For the text-containing cell, return its midpoint in [X, Y] coordinate format. 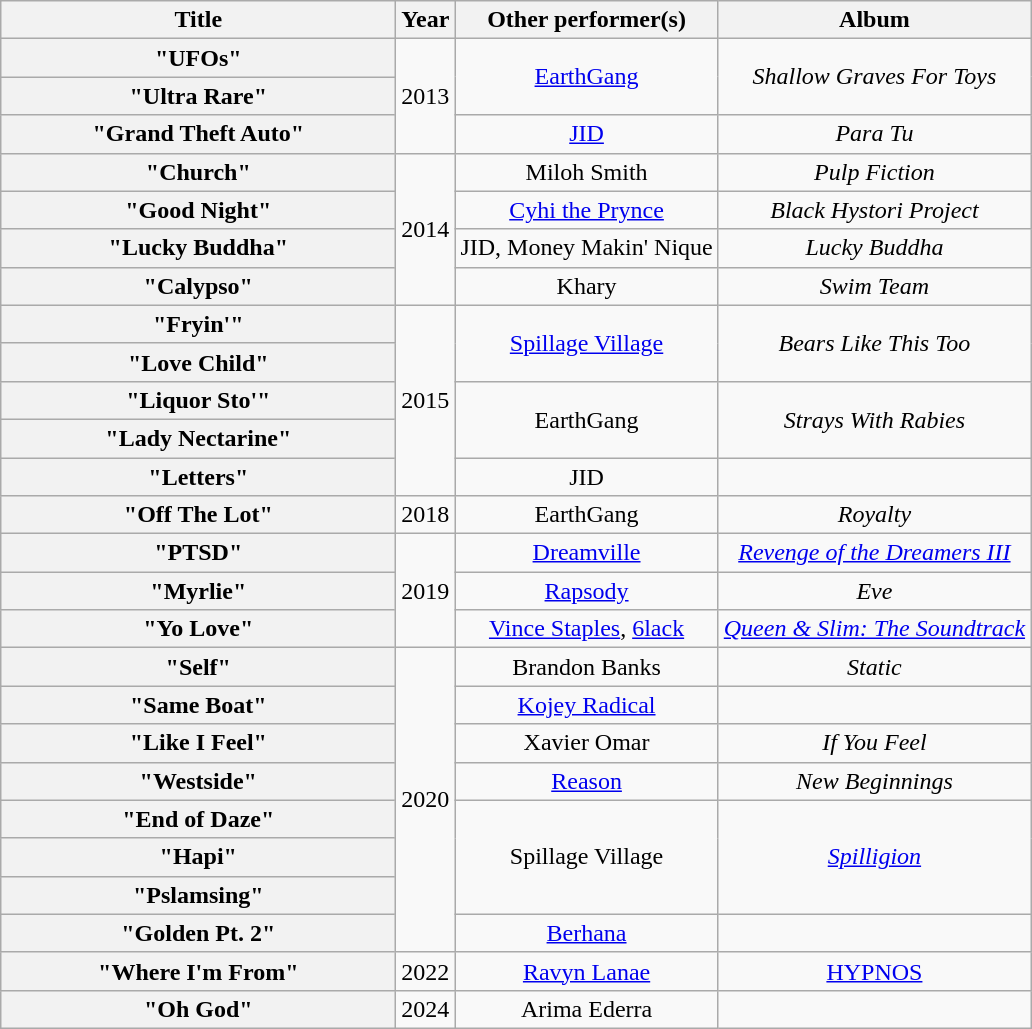
Other performer(s) [586, 20]
2019 [426, 591]
Dreamville [586, 553]
"Church" [198, 172]
Reason [586, 781]
Xavier Omar [586, 743]
Shallow Graves For Toys [874, 77]
Arima Ederra [586, 1009]
"Ultra Rare" [198, 96]
2018 [426, 515]
"PTSD" [198, 553]
"Good Night" [198, 210]
Ravyn Lanae [586, 971]
Black Hystori Project [874, 210]
"Grand Theft Auto" [198, 134]
Eve [874, 591]
Album [874, 20]
Miloh Smith [586, 172]
Strays With Rabies [874, 419]
"Self" [198, 667]
2022 [426, 971]
Lucky Buddha [874, 248]
New Beginnings [874, 781]
"Same Boat" [198, 705]
2013 [426, 96]
"Hapi" [198, 857]
Spilligion [874, 857]
"Off The Lot" [198, 515]
"End of Daze" [198, 819]
"Fryin'" [198, 324]
"Like I Feel" [198, 743]
"Letters" [198, 477]
"Golden Pt. 2" [198, 933]
"Westside" [198, 781]
"Lucky Buddha" [198, 248]
Brandon Banks [586, 667]
2014 [426, 229]
"Where I'm From" [198, 971]
JID, Money Makin' Nique [586, 248]
Swim Team [874, 286]
HYPNOS [874, 971]
2024 [426, 1009]
Para Tu [874, 134]
Rapsody [586, 591]
Title [198, 20]
Vince Staples, 6lack [586, 629]
"Myrlie" [198, 591]
"Love Child" [198, 362]
Bears Like This Too [874, 343]
2015 [426, 400]
Berhana [586, 933]
"Calypso" [198, 286]
Revenge of the Dreamers III [874, 553]
If You Feel [874, 743]
Kojey Radical [586, 705]
"UFOs" [198, 58]
Queen & Slim: The Soundtrack [874, 629]
"Lady Nectarine" [198, 438]
Static [874, 667]
Pulp Fiction [874, 172]
"Liquor Sto'" [198, 400]
Khary [586, 286]
Cyhi the Prynce [586, 210]
Royalty [874, 515]
"Yo Love" [198, 629]
Year [426, 20]
2020 [426, 800]
"Oh God" [198, 1009]
"Pslamsing" [198, 895]
